Scan for the cell matching the given text and deliver its [X, Y] coordinate at center. 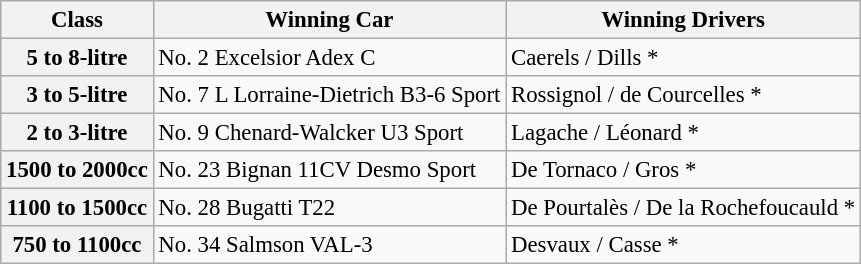
No. 34 Salmson VAL-3 [330, 245]
De Tornaco / Gros * [684, 170]
1100 to 1500cc [77, 208]
Winning Drivers [684, 20]
Desvaux / Casse * [684, 245]
Caerels / Dills * [684, 58]
1500 to 2000cc [77, 170]
No. 23 Bignan 11CV Desmo Sport [330, 170]
No. 2 Excelsior Adex C [330, 58]
Rossignol / de Courcelles * [684, 95]
Class [77, 20]
No. 9 Chenard-Walcker U3 Sport [330, 133]
No. 7 L Lorraine-Dietrich B3-6 Sport [330, 95]
Winning Car [330, 20]
No. 28 Bugatti T22 [330, 208]
5 to 8-litre [77, 58]
2 to 3-litre [77, 133]
Lagache / Léonard * [684, 133]
750 to 1100cc [77, 245]
3 to 5-litre [77, 95]
De Pourtalès / De la Rochefoucauld * [684, 208]
